Pinpoint the cell where the given text exists, returning its (X, Y) midpoint coordinate. 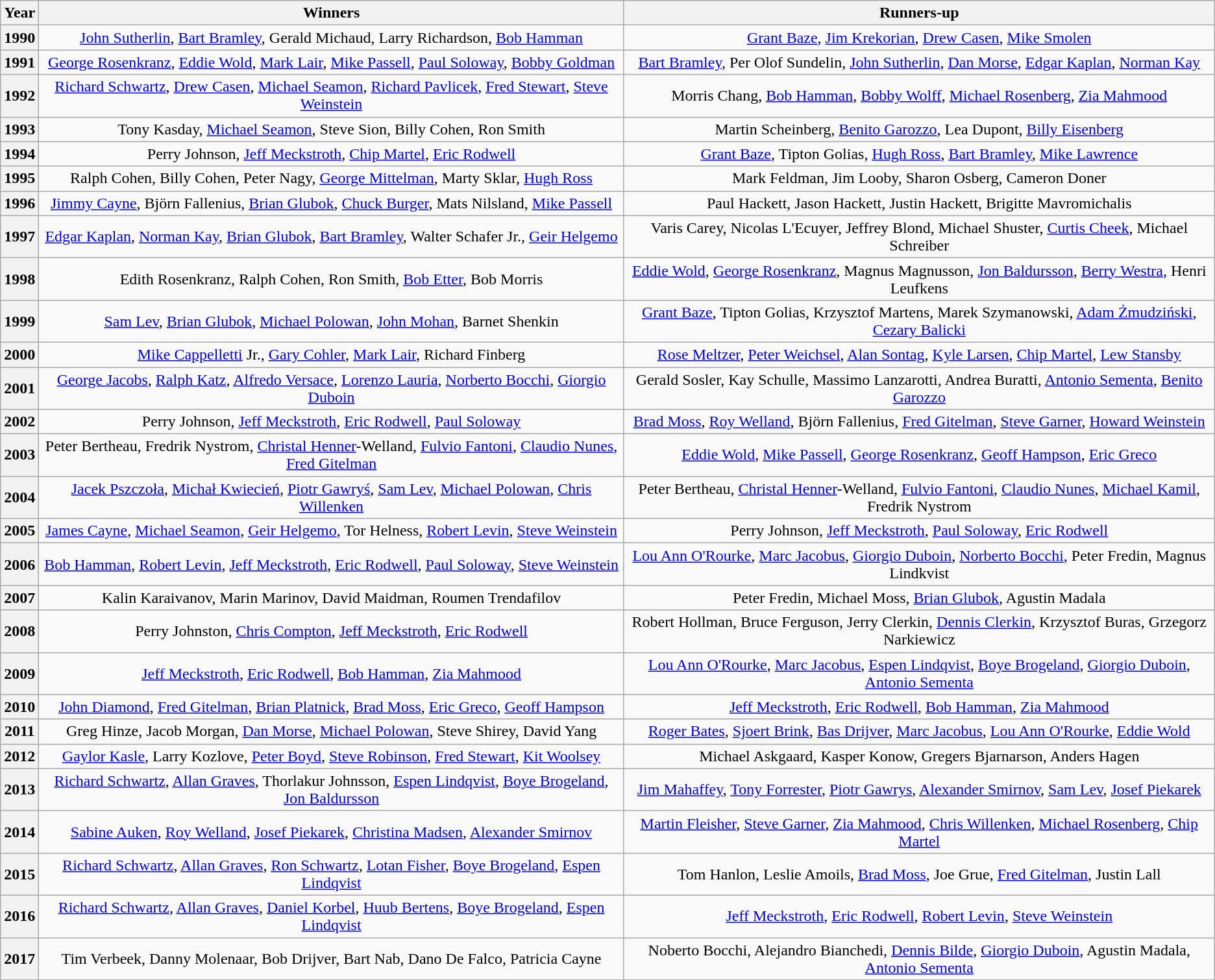
2008 (19, 631)
Perry Johnson, Jeff Meckstroth, Paul Soloway, Eric Rodwell (919, 531)
2003 (19, 456)
2017 (19, 958)
Mike Cappelletti Jr., Gary Cohler, Mark Lair, Richard Finberg (332, 354)
Gaylor Kasle, Larry Kozlove, Peter Boyd, Steve Robinson, Fred Stewart, Kit Woolsey (332, 756)
George Rosenkranz, Eddie Wold, Mark Lair, Mike Passell, Paul Soloway, Bobby Goldman (332, 62)
2014 (19, 832)
Edgar Kaplan, Norman Kay, Brian Glubok, Bart Bramley, Walter Schafer Jr., Geir Helgemo (332, 236)
Martin Fleisher, Steve Garner, Zia Mahmood, Chris Willenken, Michael Rosenberg, Chip Martel (919, 832)
1996 (19, 203)
2005 (19, 531)
Rose Meltzer, Peter Weichsel, Alan Sontag, Kyle Larsen, Chip Martel, Lew Stansby (919, 354)
Richard Schwartz, Allan Graves, Ron Schwartz, Lotan Fisher, Boye Brogeland, Espen Lindqvist (332, 874)
Richard Schwartz, Drew Casen, Michael Seamon, Richard Pavlicek, Fred Stewart, Steve Weinstein (332, 96)
Peter Fredin, Michael Moss, Brian Glubok, Agustin Madala (919, 598)
Lou Ann O'Rourke, Marc Jacobus, Giorgio Duboin, Norberto Bocchi, Peter Fredin, Magnus Lindkvist (919, 565)
Grant Baze, Tipton Golias, Krzysztof Martens, Marek Szymanowski, Adam Żmudziński, Cezary Balicki (919, 321)
2001 (19, 388)
Kalin Karaivanov, Marin Marinov, David Maidman, Roumen Trendafilov (332, 598)
John Diamond, Fred Gitelman, Brian Platnick, Brad Moss, Eric Greco, Geoff Hampson (332, 707)
1992 (19, 96)
Perry Johnston, Chris Compton, Jeff Meckstroth, Eric Rodwell (332, 631)
Perry Johnson, Jeff Meckstroth, Chip Martel, Eric Rodwell (332, 154)
2013 (19, 789)
Noberto Bocchi, Alejandro Bianchedi, Dennis Bilde, Giorgio Duboin, Agustin Madala, Antonio Sementa (919, 958)
John Sutherlin, Bart Bramley, Gerald Michaud, Larry Richardson, Bob Hamman (332, 38)
Jim Mahaffey, Tony Forrester, Piotr Gawrys, Alexander Smirnov, Sam Lev, Josef Piekarek (919, 789)
Tim Verbeek, Danny Molenaar, Bob Drijver, Bart Nab, Dano De Falco, Patricia Cayne (332, 958)
Winners (332, 13)
1994 (19, 154)
Tom Hanlon, Leslie Amoils, Brad Moss, Joe Grue, Fred Gitelman, Justin Lall (919, 874)
Peter Bertheau, Christal Henner-Welland, Fulvio Fantoni, Claudio Nunes, Michael Kamil, Fredrik Nystrom (919, 497)
2009 (19, 674)
Paul Hackett, Jason Hackett, Justin Hackett, Brigitte Mavromichalis (919, 203)
Peter Bertheau, Fredrik Nystrom, Christal Henner-Welland, Fulvio Fantoni, Claudio Nunes, Fred Gitelman (332, 456)
Eddie Wold, George Rosenkranz, Magnus Magnusson, Jon Baldursson, Berry Westra, Henri Leufkens (919, 279)
Perry Johnson, Jeff Meckstroth, Eric Rodwell, Paul Soloway (332, 422)
George Jacobs, Ralph Katz, Alfredo Versace, Lorenzo Lauria, Norberto Bocchi, Giorgio Duboin (332, 388)
2007 (19, 598)
2012 (19, 756)
1995 (19, 178)
Gerald Sosler, Kay Schulle, Massimo Lanzarotti, Andrea Buratti, Antonio Sementa, Benito Garozzo (919, 388)
Mark Feldman, Jim Looby, Sharon Osberg, Cameron Doner (919, 178)
Edith Rosenkranz, Ralph Cohen, Ron Smith, Bob Etter, Bob Morris (332, 279)
Ralph Cohen, Billy Cohen, Peter Nagy, George Mittelman, Marty Sklar, Hugh Ross (332, 178)
1999 (19, 321)
Jeff Meckstroth, Eric Rodwell, Robert Levin, Steve Weinstein (919, 916)
Bob Hamman, Robert Levin, Jeff Meckstroth, Eric Rodwell, Paul Soloway, Steve Weinstein (332, 565)
Brad Moss, Roy Welland, Björn Fallenius, Fred Gitelman, Steve Garner, Howard Weinstein (919, 422)
1997 (19, 236)
Roger Bates, Sjoert Brink, Bas Drijver, Marc Jacobus, Lou Ann O'Rourke, Eddie Wold (919, 731)
2006 (19, 565)
2004 (19, 497)
1990 (19, 38)
2016 (19, 916)
Eddie Wold, Mike Passell, George Rosenkranz, Geoff Hampson, Eric Greco (919, 456)
Greg Hinze, Jacob Morgan, Dan Morse, Michael Polowan, Steve Shirey, David Yang (332, 731)
Sabine Auken, Roy Welland, Josef Piekarek, Christina Madsen, Alexander Smirnov (332, 832)
Varis Carey, Nicolas L'Ecuyer, Jeffrey Blond, Michael Shuster, Curtis Cheek, Michael Schreiber (919, 236)
Grant Baze, Jim Krekorian, Drew Casen, Mike Smolen (919, 38)
1998 (19, 279)
Jimmy Cayne, Björn Fallenius, Brian Glubok, Chuck Burger, Mats Nilsland, Mike Passell (332, 203)
James Cayne, Michael Seamon, Geir Helgemo, Tor Helness, Robert Levin, Steve Weinstein (332, 531)
Tony Kasday, Michael Seamon, Steve Sion, Billy Cohen, Ron Smith (332, 129)
1991 (19, 62)
Year (19, 13)
Grant Baze, Tipton Golias, Hugh Ross, Bart Bramley, Mike Lawrence (919, 154)
2000 (19, 354)
Runners-up (919, 13)
2010 (19, 707)
Bart Bramley, Per Olof Sundelin, John Sutherlin, Dan Morse, Edgar Kaplan, Norman Kay (919, 62)
Lou Ann O'Rourke, Marc Jacobus, Espen Lindqvist, Boye Brogeland, Giorgio Duboin, Antonio Sementa (919, 674)
Michael Askgaard, Kasper Konow, Gregers Bjarnarson, Anders Hagen (919, 756)
Sam Lev, Brian Glubok, Michael Polowan, John Mohan, Barnet Shenkin (332, 321)
Richard Schwartz, Allan Graves, Daniel Korbel, Huub Bertens, Boye Brogeland, Espen Lindqvist (332, 916)
Martin Scheinberg, Benito Garozzo, Lea Dupont, Billy Eisenberg (919, 129)
1993 (19, 129)
Richard Schwartz, Allan Graves, Thorlakur Johnsson, Espen Lindqvist, Boye Brogeland, Jon Baldursson (332, 789)
2011 (19, 731)
Morris Chang, Bob Hamman, Bobby Wolff, Michael Rosenberg, Zia Mahmood (919, 96)
Robert Hollman, Bruce Ferguson, Jerry Clerkin, Dennis Clerkin, Krzysztof Buras, Grzegorz Narkiewicz (919, 631)
2015 (19, 874)
2002 (19, 422)
Jacek Pszczoła, Michał Kwiecień, Piotr Gawryś, Sam Lev, Michael Polowan, Chris Willenken (332, 497)
